Detect which cell encompasses the target text, then output its (X, Y) center coordinate. 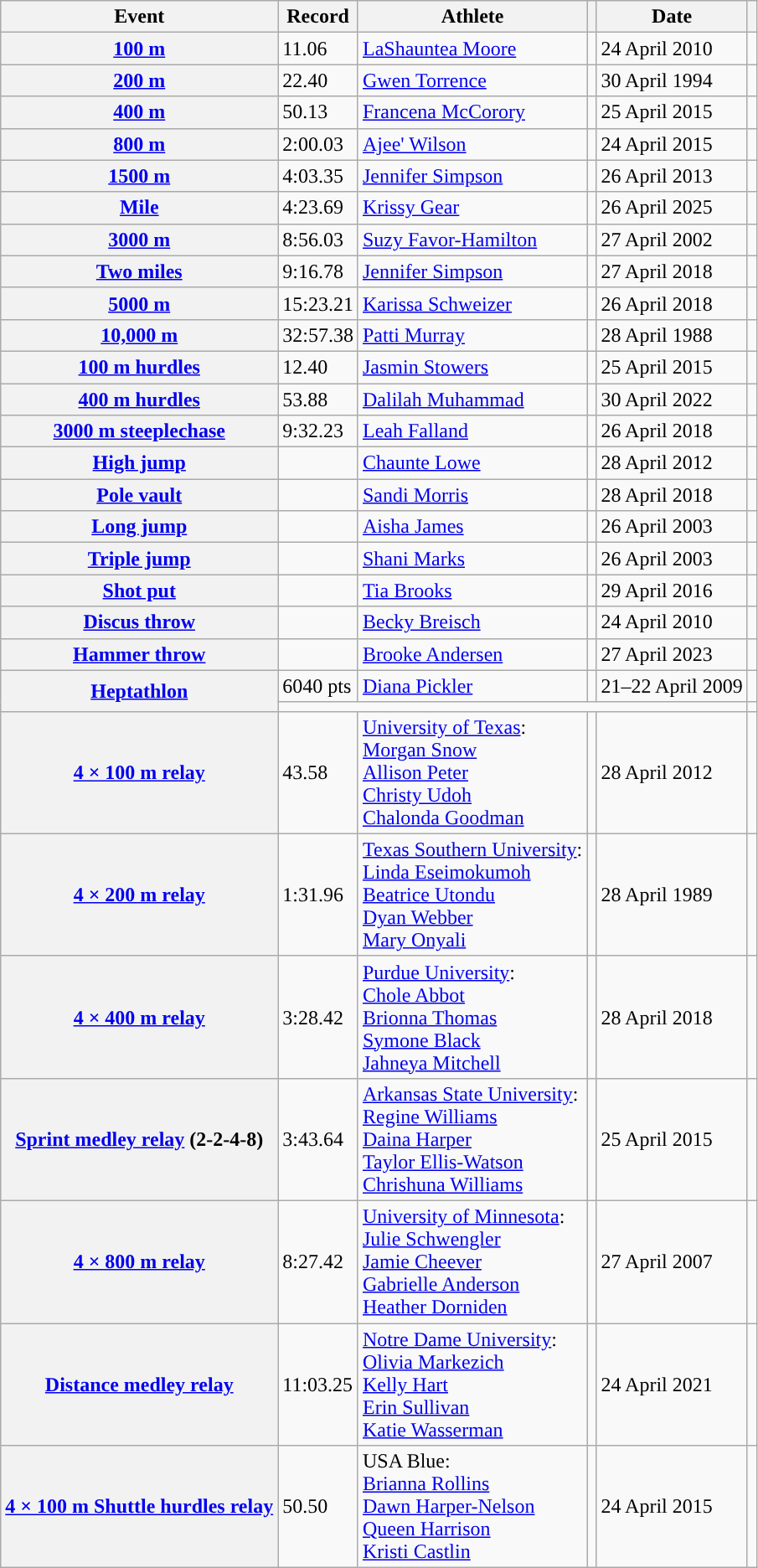
3:28.42 (318, 1017)
Mile (139, 208)
Long jump (139, 527)
Suzy Favor-Hamilton (472, 240)
9:16.78 (318, 271)
800 m (139, 144)
USA Blue:Brianna RollinsDawn Harper-NelsonQueen HarrisonKristi Castlin (472, 1507)
Hammer throw (139, 654)
Purdue University:Chole AbbotBrionna ThomasSymone BlackJahneya Mitchell (472, 1017)
30 April 1994 (672, 80)
3000 m (139, 240)
8:27.42 (318, 1261)
32:57.38 (318, 335)
100 m hurdles (139, 367)
27 April 2023 (672, 654)
9:32.23 (318, 431)
5000 m (139, 303)
Arkansas State University:Regine WilliamsDaina HarperTaylor Ellis-WatsonChrishuna Williams (472, 1139)
3000 m steeplechase (139, 431)
Dalilah Muhammad (472, 400)
15:23.21 (318, 303)
4 × 100 m Shuttle hurdles relay (139, 1507)
24 April 2021 (672, 1385)
Pole vault (139, 495)
Jasmin Stowers (472, 367)
29 April 2016 (672, 591)
Record (318, 17)
LaShauntea Moore (472, 49)
Krissy Gear (472, 208)
Shot put (139, 591)
200 m (139, 80)
28 April 1988 (672, 335)
Event (139, 17)
11:03.25 (318, 1385)
50.13 (318, 112)
Heptathlon (139, 690)
Leah Falland (472, 431)
4 × 400 m relay (139, 1017)
2:00.03 (318, 144)
Tia Brooks (472, 591)
27 April 2007 (672, 1261)
Brooke Andersen (472, 654)
4 × 200 m relay (139, 895)
Triple jump (139, 559)
Shani Marks (472, 559)
1:31.96 (318, 895)
Diana Pickler (472, 686)
400 m (139, 112)
43.58 (318, 772)
4 × 800 m relay (139, 1261)
Karissa Schweizer (472, 303)
Ajee' Wilson (472, 144)
400 m hurdles (139, 400)
Distance medley relay (139, 1385)
Sandi Morris (472, 495)
Becky Breisch (472, 622)
Two miles (139, 271)
Gwen Torrence (472, 80)
30 April 2022 (672, 400)
53.88 (318, 400)
100 m (139, 49)
12.40 (318, 367)
Sprint medley relay (2-2-4-8) (139, 1139)
Aisha James (472, 527)
26 April 2025 (672, 208)
1500 m (139, 176)
Francena McCorory (472, 112)
28 April 1989 (672, 895)
Athlete (472, 17)
Discus throw (139, 622)
High jump (139, 463)
University of Minnesota:Julie SchwenglerJamie CheeverGabrielle AndersonHeather Dorniden (472, 1261)
4:23.69 (318, 208)
Chaunte Lowe (472, 463)
11.06 (318, 49)
6040 pts (318, 686)
Notre Dame University:Olivia MarkezichKelly HartErin SullivanKatie Wasserman (472, 1385)
50.50 (318, 1507)
Texas Southern University:Linda EseimokumohBeatrice UtonduDyan WebberMary Onyali (472, 895)
10,000 m (139, 335)
27 April 2018 (672, 271)
University of Texas:Morgan SnowAllison PeterChristy UdohChalonda Goodman (472, 772)
26 April 2013 (672, 176)
4 × 100 m relay (139, 772)
27 April 2002 (672, 240)
8:56.03 (318, 240)
22.40 (318, 80)
Date (672, 17)
4:03.35 (318, 176)
Patti Murray (472, 335)
3:43.64 (318, 1139)
21–22 April 2009 (672, 686)
